Identify which cell holds the provided text, then report its (x, y) central coordinate. 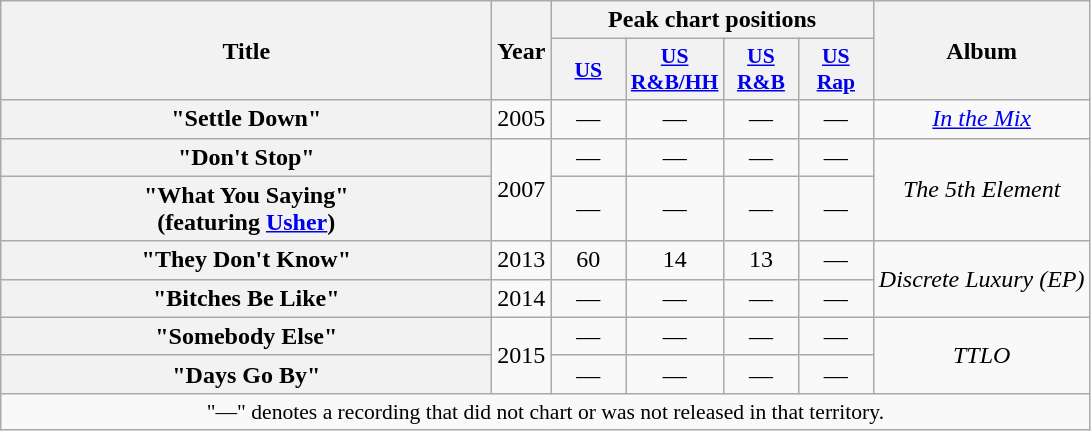
"—" denotes a recording that did not chart or was not released in that territory. (546, 411)
2007 (522, 190)
"Bitches Be Like" (246, 298)
Discrete Luxury (EP) (982, 279)
US (588, 70)
2014 (522, 298)
2005 (522, 119)
"Days Go By" (246, 374)
USR&B (760, 70)
"They Don't Know" (246, 260)
60 (588, 260)
Title (246, 50)
TTLO (982, 355)
Album (982, 50)
USRap (836, 70)
2013 (522, 260)
USR&B/HH (675, 70)
14 (675, 260)
"What You Saying"(featuring Usher) (246, 208)
"Don't Stop" (246, 157)
In the Mix (982, 119)
Year (522, 50)
13 (760, 260)
2015 (522, 355)
Peak chart positions (712, 20)
The 5th Element (982, 190)
"Somebody Else" (246, 336)
"Settle Down" (246, 119)
